Identify which cell holds the provided text, then report its (x, y) central coordinate. 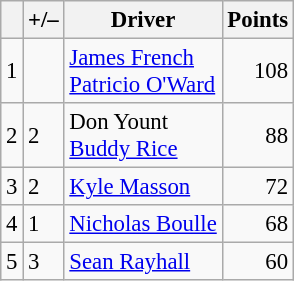
Sean Rayhall (143, 262)
5 (12, 262)
Kyle Masson (143, 187)
+/– (44, 20)
Points (258, 20)
68 (258, 224)
72 (258, 187)
108 (258, 72)
88 (258, 136)
Driver (143, 20)
4 (12, 224)
James French Patricio O'Ward (143, 72)
Nicholas Boulle (143, 224)
Don Yount Buddy Rice (143, 136)
60 (258, 262)
